Pinpoint the cell where the given text exists, returning its (x, y) midpoint coordinate. 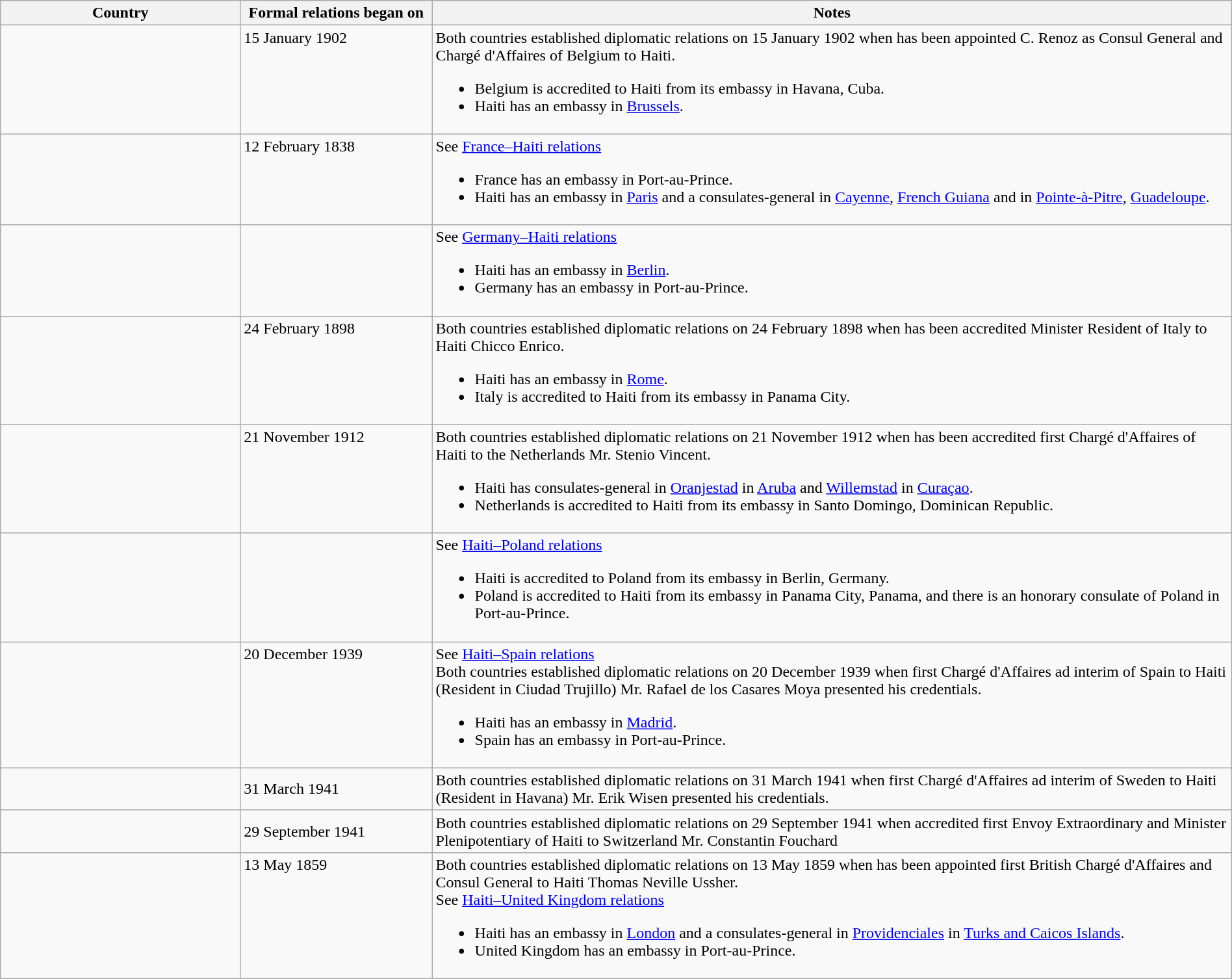
13 May 1859 (337, 915)
See Germany–Haiti relationsHaiti has an embassy in Berlin.Germany has an embassy in Port-au-Prince. (832, 270)
31 March 1941 (337, 789)
Country (121, 13)
21 November 1912 (337, 478)
15 January 1902 (337, 79)
Notes (832, 13)
20 December 1939 (337, 705)
Formal relations began on (337, 13)
29 September 1941 (337, 831)
24 February 1898 (337, 371)
12 February 1838 (337, 179)
